Extract the [X, Y] coordinate from the center of the cell holding the provided text.  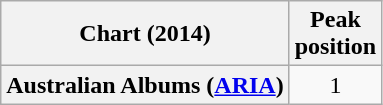
1 [335, 85]
Chart (2014) [145, 34]
Australian Albums (ARIA) [145, 85]
Peakposition [335, 34]
